Determine the (X, Y) coordinate at the center of the cell enclosing the given text.  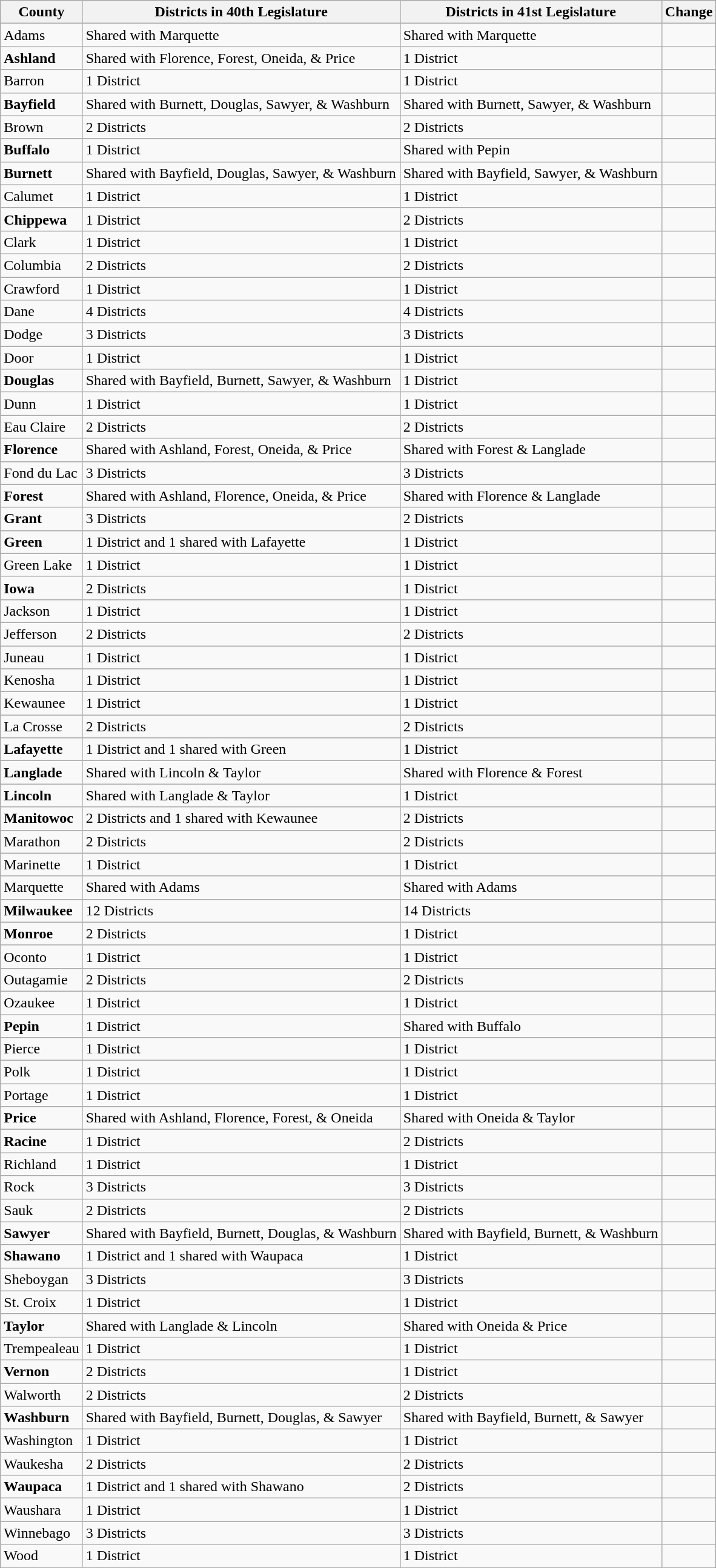
Shared with Oneida & Price (531, 1325)
Taylor (41, 1325)
Kewaunee (41, 703)
Manitowoc (41, 819)
Shared with Florence, Forest, Oneida, & Price (241, 58)
1 District and 1 shared with Shawano (241, 1487)
Clark (41, 242)
Jefferson (41, 634)
County (41, 12)
Shared with Florence & Langlade (531, 496)
Monroe (41, 934)
Waukesha (41, 1464)
Shared with Burnett, Sawyer, & Washburn (531, 104)
Shared with Bayfield, Sawyer, & Washburn (531, 173)
Door (41, 358)
Shared with Bayfield, Burnett, & Sawyer (531, 1418)
Change (689, 12)
Sawyer (41, 1233)
Washburn (41, 1418)
Shared with Forest & Langlade (531, 450)
Racine (41, 1141)
Polk (41, 1072)
Winnebago (41, 1533)
Shared with Buffalo (531, 1026)
Shared with Oneida & Taylor (531, 1118)
Lafayette (41, 749)
Shared with Pepin (531, 150)
12 Districts (241, 911)
Districts in 41st Legislature (531, 12)
Shared with Burnett, Douglas, Sawyer, & Washburn (241, 104)
Shared with Bayfield, Burnett, Sawyer, & Washburn (241, 381)
Milwaukee (41, 911)
Ozaukee (41, 1003)
Douglas (41, 381)
Calumet (41, 196)
Richland (41, 1164)
Bayfield (41, 104)
Marathon (41, 842)
Burnett (41, 173)
1 District and 1 shared with Lafayette (241, 542)
Sheboygan (41, 1279)
Shared with Bayfield, Burnett, Douglas, & Washburn (241, 1233)
Sauk (41, 1210)
2 Districts and 1 shared with Kewaunee (241, 819)
Florence (41, 450)
Wood (41, 1556)
Vernon (41, 1371)
Shared with Bayfield, Burnett, Douglas, & Sawyer (241, 1418)
Washington (41, 1441)
Shared with Langlade & Taylor (241, 796)
Shared with Ashland, Florence, Oneida, & Price (241, 496)
Districts in 40th Legislature (241, 12)
Shared with Ashland, Florence, Forest, & Oneida (241, 1118)
Green (41, 542)
Jackson (41, 611)
Oconto (41, 957)
Pepin (41, 1026)
Kenosha (41, 680)
Chippewa (41, 219)
Outagamie (41, 980)
Brown (41, 127)
Shared with Bayfield, Douglas, Sawyer, & Washburn (241, 173)
Shared with Lincoln & Taylor (241, 772)
Fond du Lac (41, 473)
Green Lake (41, 565)
Columbia (41, 265)
Adams (41, 35)
Langlade (41, 772)
Pierce (41, 1049)
Dane (41, 312)
14 Districts (531, 911)
Shared with Florence & Forest (531, 772)
Lincoln (41, 796)
Marinette (41, 865)
La Crosse (41, 726)
Trempealeau (41, 1348)
Shared with Bayfield, Burnett, & Washburn (531, 1233)
Marquette (41, 888)
Walworth (41, 1394)
Shared with Ashland, Forest, Oneida, & Price (241, 450)
Dodge (41, 335)
Shawano (41, 1256)
Buffalo (41, 150)
Grant (41, 519)
1 District and 1 shared with Waupaca (241, 1256)
Rock (41, 1187)
Forest (41, 496)
Price (41, 1118)
Iowa (41, 588)
Eau Claire (41, 427)
Shared with Langlade & Lincoln (241, 1325)
Portage (41, 1095)
Waushara (41, 1510)
1 District and 1 shared with Green (241, 749)
Ashland (41, 58)
Dunn (41, 404)
Juneau (41, 657)
Crawford (41, 289)
St. Croix (41, 1302)
Barron (41, 81)
Waupaca (41, 1487)
